Pinpoint the cell where the given text exists, returning its (X, Y) midpoint coordinate. 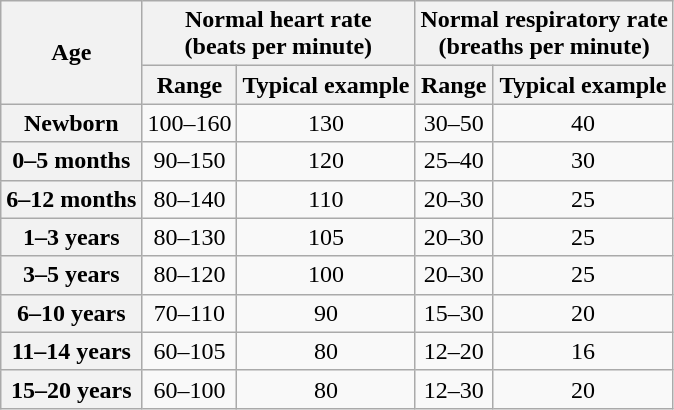
130 (326, 123)
12–20 (454, 351)
100–160 (190, 123)
60–105 (190, 351)
80–120 (190, 275)
12–30 (454, 389)
70–110 (190, 313)
80–140 (190, 199)
11–14 years (72, 351)
15–30 (454, 313)
Normal heart rate(beats per minute) (278, 34)
120 (326, 161)
6–10 years (72, 313)
110 (326, 199)
80–130 (190, 237)
Newborn (72, 123)
90–150 (190, 161)
Age (72, 52)
6–12 months (72, 199)
100 (326, 275)
1–3 years (72, 237)
90 (326, 313)
15–20 years (72, 389)
105 (326, 237)
3–5 years (72, 275)
30–50 (454, 123)
Normal respiratory rate(breaths per minute) (544, 34)
60–100 (190, 389)
16 (582, 351)
0–5 months (72, 161)
30 (582, 161)
40 (582, 123)
25–40 (454, 161)
